Scan for the cell matching the given text and deliver its (X, Y) coordinate at center. 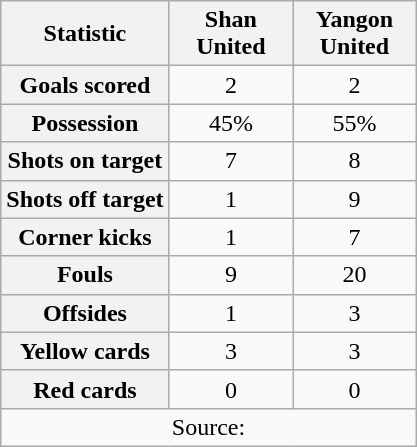
Goals scored (85, 85)
Shots off target (85, 199)
Statistic (85, 34)
Yangon United (355, 34)
55% (355, 123)
Possession (85, 123)
Yellow cards (85, 351)
Red cards (85, 389)
Shan United (231, 34)
Fouls (85, 275)
8 (355, 161)
Shots on target (85, 161)
Source: (209, 427)
45% (231, 123)
20 (355, 275)
Corner kicks (85, 237)
Offsides (85, 313)
